From the cell containing the given text, extract its center point as [X, Y] coordinate. 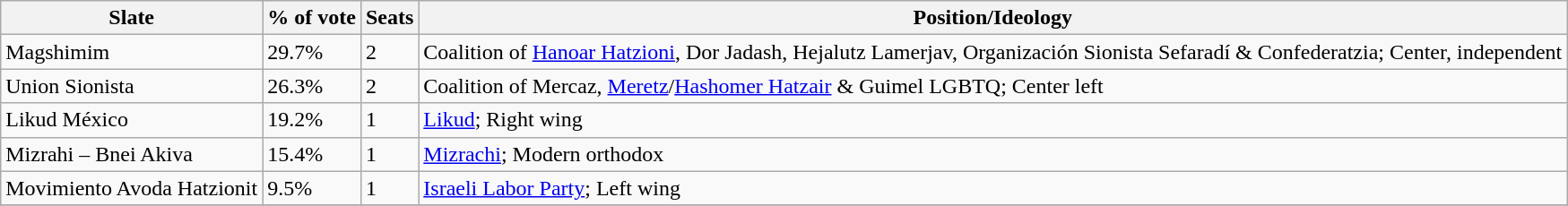
Union Sionista [132, 86]
Slate [132, 18]
15.4% [312, 154]
9.5% [312, 188]
Mizrahi – Bnei Akiva [132, 154]
Likud; Right wing [993, 120]
Mizrachi; Modern orthodox [993, 154]
Magshimim [132, 52]
26.3% [312, 86]
Israeli Labor Party; Left wing [993, 188]
Coalition of Hanoar Hatzioni, Dor Jadash, Hejalutz Lamerjav, Organización Sionista Sefaradí & Confederatzia; Center, independent [993, 52]
% of vote [312, 18]
Likud México [132, 120]
Movimiento Avoda Hatzionit [132, 188]
Position/Ideology [993, 18]
Seats [389, 18]
Coalition of Mercaz, Meretz/Hashomer Hatzair & Guimel LGBTQ; Center left [993, 86]
19.2% [312, 120]
29.7% [312, 52]
